Scan for the cell matching the given text and deliver its [x, y] coordinate at center. 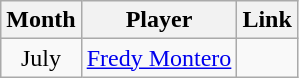
Month [41, 20]
Fredy Montero [159, 58]
July [41, 58]
Link [267, 20]
Player [159, 20]
